Find where the given text appears and provide that cell's center as (X, Y) coordinate. 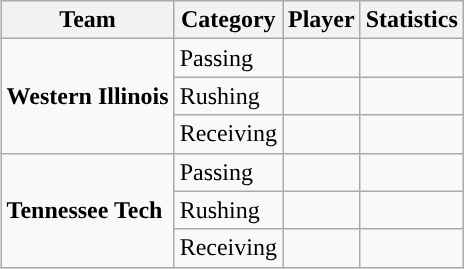
Western Illinois (88, 96)
Tennessee Tech (88, 210)
Team (88, 20)
Player (321, 20)
Statistics (412, 20)
Category (228, 20)
